Extract the (X, Y) coordinate from the center of the cell holding the provided text.  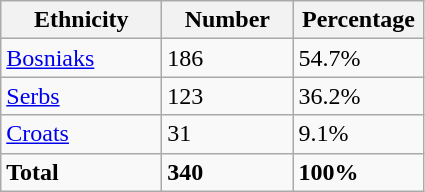
9.1% (358, 134)
Bosniaks (82, 58)
Total (82, 172)
100% (358, 172)
Number (228, 20)
31 (228, 134)
186 (228, 58)
Serbs (82, 96)
Percentage (358, 20)
Croats (82, 134)
Ethnicity (82, 20)
123 (228, 96)
36.2% (358, 96)
340 (228, 172)
54.7% (358, 58)
